Capture the cell that displays the provided text and extract its [x, y] central coordinate. 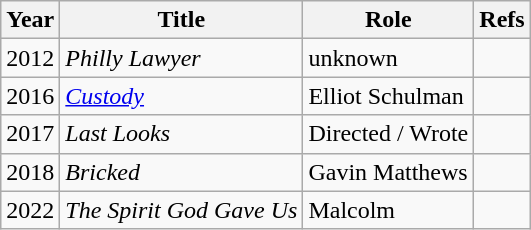
unknown [388, 58]
Bricked [182, 172]
Role [388, 20]
Elliot Schulman [388, 96]
2012 [30, 58]
The Spirit God Gave Us [182, 210]
2022 [30, 210]
2018 [30, 172]
Directed / Wrote [388, 134]
Refs [502, 20]
Title [182, 20]
Gavin Matthews [388, 172]
Philly Lawyer [182, 58]
2016 [30, 96]
Custody [182, 96]
Last Looks [182, 134]
2017 [30, 134]
Year [30, 20]
Malcolm [388, 210]
